Detect which cell encompasses the target text, then output its (x, y) center coordinate. 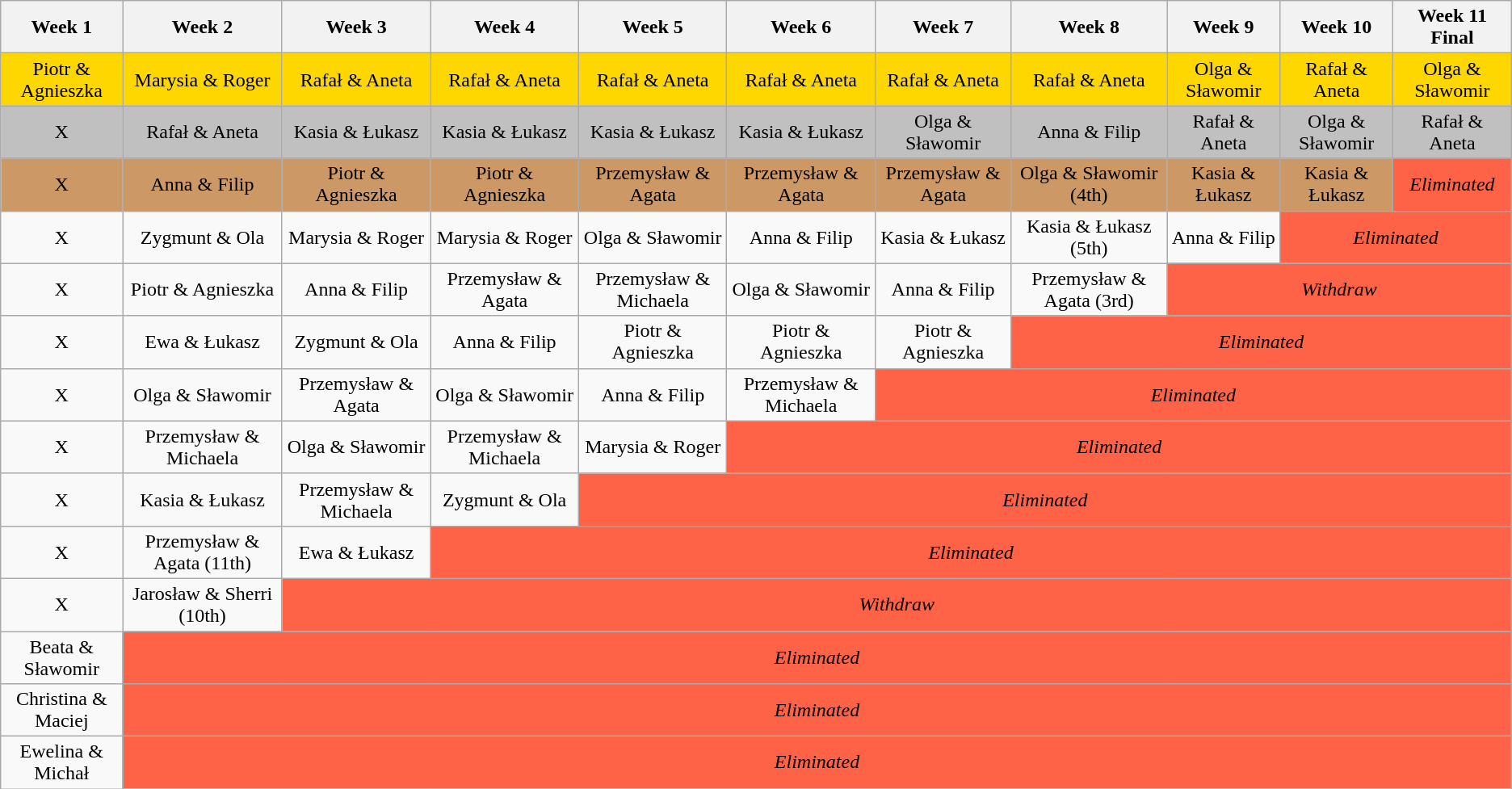
Kasia & Łukasz (5th) (1089, 237)
Week 5 (653, 27)
Week 11Final (1452, 27)
Week 2 (203, 27)
Week 6 (801, 27)
Beata & Sławomir (61, 657)
Week 4 (505, 27)
Week 3 (356, 27)
Jarosław & Sherri (10th) (203, 604)
Week 1 (61, 27)
Ewelina & Michał (61, 762)
Week 10 (1337, 27)
Week 7 (943, 27)
Olga & Sławomir (4th) (1089, 184)
Przemysław & Agata (11th) (203, 552)
Week 8 (1089, 27)
Przemysław & Agata (3rd) (1089, 289)
Week 9 (1224, 27)
Christina & Maciej (61, 711)
